Return the (X, Y) coordinate for the center point of the cell that contains the specified text.  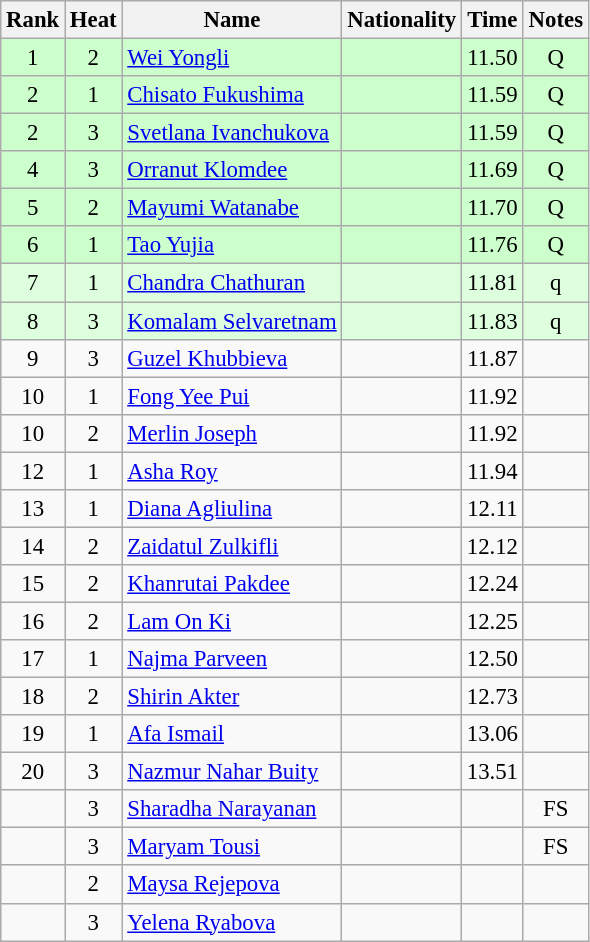
11.83 (492, 321)
12.24 (492, 584)
Fong Yee Pui (232, 396)
Time (492, 20)
11.50 (492, 58)
Merlin Joseph (232, 433)
Guzel Khubbieva (232, 358)
12 (33, 471)
11.94 (492, 471)
Orranut Klomdee (232, 170)
20 (33, 772)
Komalam Selvaretnam (232, 321)
11.76 (492, 245)
Chisato Fukushima (232, 95)
12.11 (492, 509)
5 (33, 208)
Tao Yujia (232, 245)
19 (33, 734)
4 (33, 170)
Rank (33, 20)
Najma Parveen (232, 659)
Afa Ismail (232, 734)
6 (33, 245)
13.06 (492, 734)
Mayumi Watanabe (232, 208)
13.51 (492, 772)
14 (33, 546)
Sharadha Narayanan (232, 809)
Maryam Tousi (232, 847)
18 (33, 697)
Wei Yongli (232, 58)
17 (33, 659)
Diana Agliulina (232, 509)
12.12 (492, 546)
7 (33, 283)
12.73 (492, 697)
Notes (556, 20)
15 (33, 584)
11.81 (492, 283)
Asha Roy (232, 471)
12.25 (492, 621)
Name (232, 20)
Lam On Ki (232, 621)
Svetlana Ivanchukova (232, 133)
13 (33, 509)
Chandra Chathuran (232, 283)
8 (33, 321)
16 (33, 621)
9 (33, 358)
11.87 (492, 358)
Shirin Akter (232, 697)
11.69 (492, 170)
Zaidatul Zulkifli (232, 546)
Yelena Ryabova (232, 922)
11.70 (492, 208)
12.50 (492, 659)
Nazmur Nahar Buity (232, 772)
Khanrutai Pakdee (232, 584)
Heat (94, 20)
Maysa Rejepova (232, 885)
Nationality (402, 20)
